Return the [x, y] coordinate for the center point of the cell that contains the specified text.  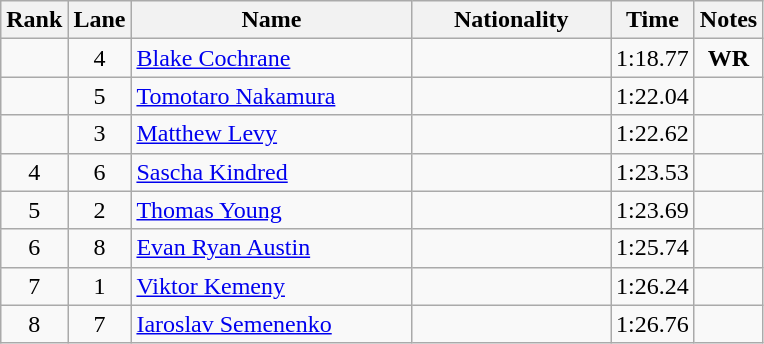
WR [728, 58]
1:23.53 [653, 172]
Iaroslav Semenenko [272, 324]
1:18.77 [653, 58]
1:26.24 [653, 286]
1:26.76 [653, 324]
Viktor Kemeny [272, 286]
3 [100, 134]
Thomas Young [272, 210]
2 [100, 210]
Time [653, 20]
Sascha Kindred [272, 172]
1:22.62 [653, 134]
Rank [34, 20]
1:25.74 [653, 248]
Blake Cochrane [272, 58]
Notes [728, 20]
Name [272, 20]
Lane [100, 20]
1 [100, 286]
Nationality [512, 20]
Tomotaro Nakamura [272, 96]
1:23.69 [653, 210]
Matthew Levy [272, 134]
Evan Ryan Austin [272, 248]
1:22.04 [653, 96]
